Identify which cell holds the provided text, then report its (X, Y) central coordinate. 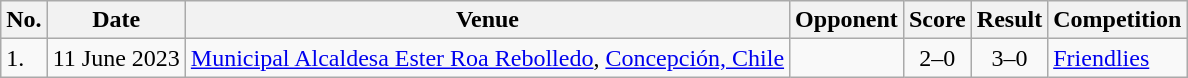
3–0 (1009, 58)
No. (24, 20)
Competition (1118, 20)
Venue (487, 20)
Opponent (847, 20)
2–0 (937, 58)
Municipal Alcaldesa Ester Roa Rebolledo, Concepción, Chile (487, 58)
1. (24, 58)
11 June 2023 (116, 58)
Score (937, 20)
Result (1009, 20)
Date (116, 20)
Friendlies (1118, 58)
